Return [x, y] of the center of cell containing provided text 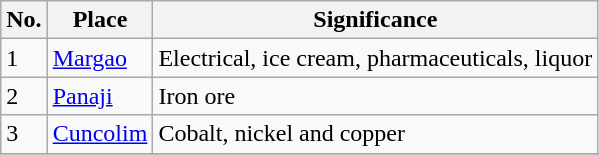
Electrical, ice cream, pharmaceuticals, liquor [376, 58]
Margao [100, 58]
3 [24, 134]
No. [24, 20]
Cobalt, nickel and copper [376, 134]
Panaji [100, 96]
Place [100, 20]
Iron ore [376, 96]
2 [24, 96]
1 [24, 58]
Cuncolim [100, 134]
Significance [376, 20]
